Return (x, y) of the center of cell containing provided text 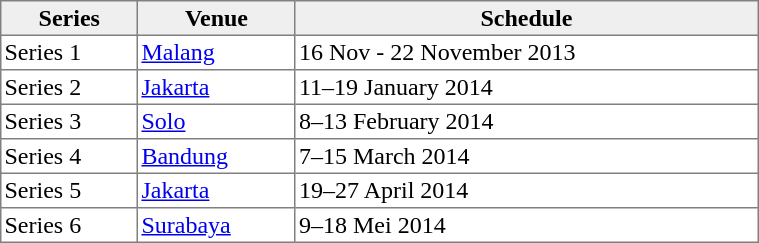
Venue (217, 18)
11–19 January 2014 (526, 87)
8–13 February 2014 (526, 121)
Series (70, 18)
Series 4 (70, 156)
Series 1 (70, 52)
19–27 April 2014 (526, 190)
Surabaya (217, 225)
9–18 Mei 2014 (526, 225)
Series 6 (70, 225)
Series 3 (70, 121)
Bandung (217, 156)
16 Nov - 22 November 2013 (526, 52)
Series 2 (70, 87)
7–15 March 2014 (526, 156)
Solo (217, 121)
Series 5 (70, 190)
Malang (217, 52)
Schedule (526, 18)
